Scan for the cell matching the given text and deliver its [x, y] coordinate at center. 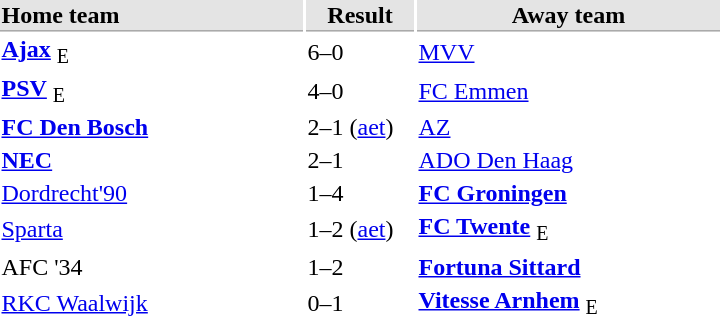
6–0 [360, 52]
1–2 [360, 266]
AFC '34 [152, 266]
PSV E [152, 92]
Home team [152, 16]
NEC [152, 161]
Away team [568, 16]
1–2 (aet) [360, 230]
Ajax E [152, 52]
1–4 [360, 194]
AZ [568, 128]
Result [360, 16]
ADO Den Haag [568, 161]
FC Twente E [568, 230]
Fortuna Sittard [568, 266]
FC Groningen [568, 194]
FC Den Bosch [152, 128]
MVV [568, 52]
Dordrecht'90 [152, 194]
4–0 [360, 92]
Sparta [152, 230]
2–1 (aet) [360, 128]
FC Emmen [568, 92]
2–1 [360, 161]
